Search for the cell housing the specified text and yield its [X, Y] center coordinate. 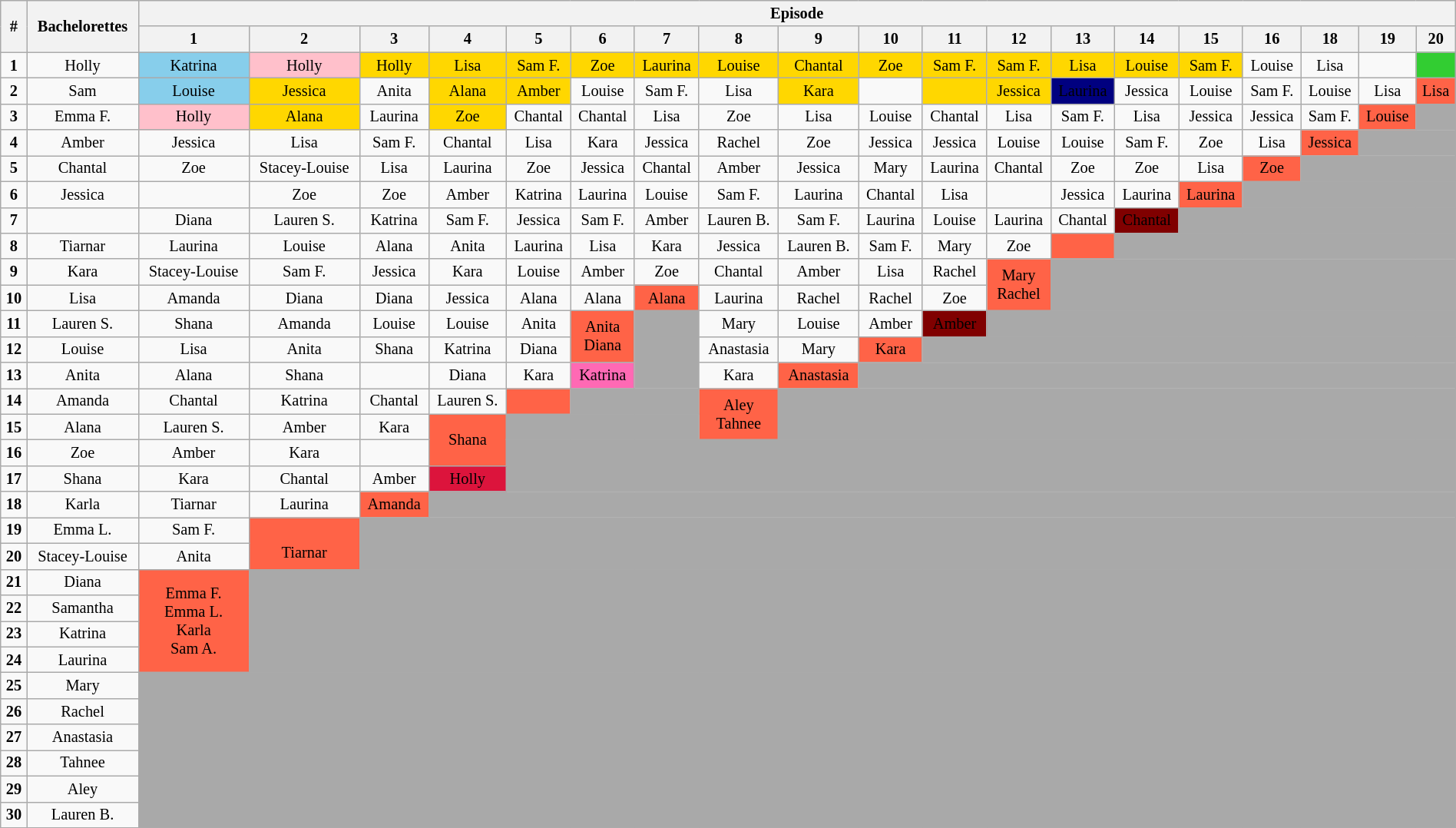
28 [14, 763]
Samantha [83, 608]
24 [14, 660]
29 [14, 789]
Emma L. [83, 530]
23 [14, 634]
17 [14, 479]
26 [14, 711]
Episode [797, 13]
21 [14, 582]
Emma F. [83, 117]
Karla [83, 505]
AleyTahnee [739, 413]
Emma F.Emma L.KarlaSam A. [194, 621]
25 [14, 685]
Tahnee [83, 763]
Sam [83, 91]
30 [14, 815]
# [14, 26]
Aley [83, 789]
27 [14, 737]
22 [14, 608]
Bachelorettes [83, 26]
MaryRachel [1018, 284]
AnitaDiana [602, 336]
